Return the [X, Y] coordinate for the center point of the cell that contains the specified text.  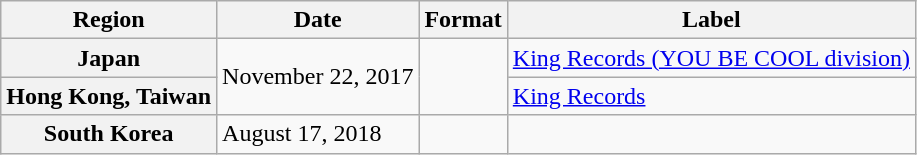
Label [711, 20]
November 22, 2017 [318, 77]
Format [463, 20]
South Korea [109, 134]
August 17, 2018 [318, 134]
Region [109, 20]
Hong Kong, Taiwan [109, 96]
King Records (YOU BE COOL division) [711, 58]
Date [318, 20]
King Records [711, 96]
Japan [109, 58]
